Return the [X, Y] coordinate for the center point of the cell that contains the specified text.  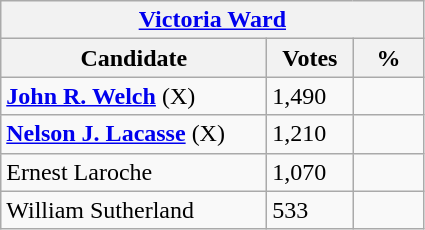
1,210 [310, 134]
Nelson J. Lacasse (X) [134, 134]
1,490 [310, 96]
Victoria Ward [212, 20]
Votes [310, 58]
John R. Welch (X) [134, 96]
William Sutherland [134, 210]
Candidate [134, 58]
533 [310, 210]
% [388, 58]
Ernest Laroche [134, 172]
1,070 [310, 172]
